Determine the [X, Y] coordinate at the center of the cell enclosing the given text.  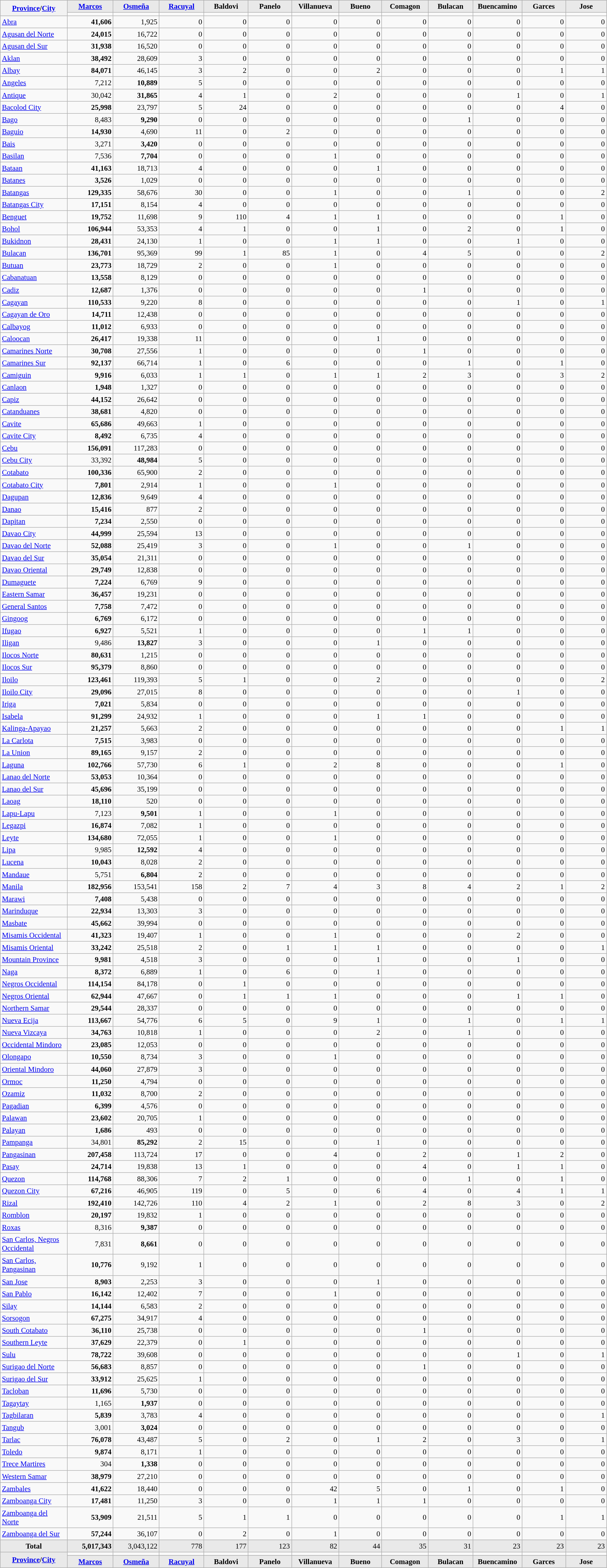
7,082 [136, 826]
7,536 [90, 156]
12,687 [90, 290]
12,438 [136, 314]
4,576 [136, 1106]
41,622 [90, 1489]
Albay [34, 71]
Zamboanga del Sur [34, 1534]
24 [226, 107]
23,602 [90, 1118]
8,860 [136, 668]
15 [226, 1142]
28,609 [136, 59]
Catanduanes [34, 412]
26,642 [136, 400]
7,758 [90, 607]
Masbate [34, 923]
8,661 [136, 1244]
11,012 [90, 326]
11,696 [90, 1391]
8,316 [90, 1228]
Ozamiz [34, 1093]
1,165 [90, 1403]
33,242 [90, 947]
Davao del Norte [34, 546]
Naga [34, 972]
Tagbilaran [34, 1415]
1,686 [90, 1130]
Total [34, 1546]
3,983 [136, 740]
Romblon [34, 1215]
Benguet [34, 217]
65,686 [90, 424]
9,874 [90, 1452]
30 [181, 192]
31,865 [136, 95]
30,708 [90, 351]
5,751 [90, 875]
Davao City [34, 533]
7,831 [90, 1244]
13,558 [90, 278]
3,001 [90, 1428]
14,711 [90, 314]
37,629 [90, 1343]
Pampanga [34, 1142]
10,550 [90, 1057]
39,994 [136, 923]
Roxas [34, 1228]
23,797 [136, 107]
Tacloban [34, 1391]
12,402 [136, 1294]
4,690 [136, 132]
San Carlos, Negros Occidental [34, 1244]
10,364 [136, 777]
Camiguin [34, 375]
Tangub [34, 1428]
29,749 [90, 570]
46,905 [136, 1191]
123,461 [90, 680]
27,210 [136, 1476]
Butuan [34, 266]
1,948 [90, 387]
142,726 [136, 1203]
Southern Leyte [34, 1343]
25,419 [136, 546]
36,107 [136, 1534]
24,932 [136, 716]
Surigao del Norte [34, 1367]
8,372 [90, 972]
7,234 [90, 521]
520 [136, 801]
7,801 [90, 485]
Cebu [34, 448]
35,199 [136, 789]
Quezon [34, 1179]
Davao Oriental [34, 570]
Bacolod City [34, 107]
31 [451, 1546]
5,438 [136, 899]
44,152 [90, 400]
22,934 [90, 911]
Aklan [34, 59]
192,410 [90, 1203]
Legazpi [34, 826]
16,722 [136, 34]
7,212 [90, 83]
44 [360, 1546]
Laguna [34, 765]
99 [181, 253]
12,592 [136, 850]
4,820 [136, 412]
10,043 [90, 862]
41,606 [90, 22]
25,625 [136, 1379]
28,431 [90, 241]
Cavite [34, 424]
9,290 [136, 120]
Pangasinan [34, 1154]
27,015 [136, 692]
19,338 [136, 339]
119,393 [136, 680]
Bago [34, 120]
1,029 [136, 180]
Abra [34, 22]
102,766 [90, 765]
84,178 [136, 984]
Manila [34, 887]
8,028 [136, 862]
Danao [34, 509]
134,680 [90, 838]
35,054 [90, 558]
31,938 [90, 46]
106,944 [90, 229]
95,379 [90, 668]
95,369 [136, 253]
4,518 [136, 960]
41,163 [90, 168]
6,033 [136, 375]
45,662 [90, 923]
8,734 [136, 1057]
Trece Martires [34, 1464]
14,144 [90, 1306]
42 [315, 1489]
Cotabato [34, 473]
19,752 [90, 217]
La Carlota [34, 740]
5,730 [136, 1391]
207,458 [90, 1154]
Negros Oriental [34, 996]
Silay [34, 1306]
Tagaytay [34, 1403]
20,705 [136, 1118]
158 [181, 887]
30,042 [90, 95]
7,021 [90, 704]
110,533 [90, 302]
156,091 [90, 448]
Ilocos Norte [34, 655]
1,937 [136, 1403]
Davao del Sur [34, 558]
2,550 [136, 521]
2,914 [136, 485]
7,515 [90, 740]
493 [136, 1130]
22,379 [136, 1343]
Isabela [34, 716]
177 [226, 1546]
56,683 [90, 1367]
9,387 [136, 1228]
Pagadian [34, 1106]
Bataan [34, 168]
38,681 [90, 412]
Antique [34, 95]
1,215 [136, 655]
8,154 [136, 205]
17,151 [90, 205]
67,275 [90, 1318]
114,154 [90, 984]
7,472 [136, 607]
Misamis Occidental [34, 935]
44,999 [90, 533]
119 [181, 1191]
Cotabato City [34, 485]
11,032 [90, 1093]
16,520 [136, 46]
19,832 [136, 1215]
6,399 [90, 1106]
Basilan [34, 156]
Iligan [34, 643]
82 [315, 1546]
8,483 [90, 120]
89,165 [90, 753]
South Cotabato [34, 1330]
43,487 [136, 1440]
Lanao del Sur [34, 789]
18,110 [90, 801]
1,376 [136, 290]
23,085 [90, 1045]
6,735 [136, 436]
15,416 [90, 509]
Ormoc [34, 1082]
Pasay [34, 1167]
16,142 [90, 1294]
Nueva Ecija [34, 1021]
85,292 [136, 1142]
7,224 [90, 582]
17 [181, 1154]
Iloilo City [34, 692]
San Carlos, Pangasinan [34, 1265]
58,676 [136, 192]
Surigao del Sur [34, 1379]
46,145 [136, 71]
Dagupan [34, 497]
Bukidnon [34, 241]
123 [270, 1546]
45,696 [90, 789]
65,900 [136, 473]
34,801 [90, 1142]
Rizal [34, 1203]
34,917 [136, 1318]
3,526 [90, 180]
41,323 [90, 935]
5,521 [136, 631]
1,338 [136, 1464]
Cabanatuan [34, 278]
53,353 [136, 229]
3,024 [136, 1428]
Capiz [34, 400]
85 [270, 253]
29,544 [90, 1008]
Cagayan de Oro [34, 314]
3,783 [136, 1415]
Western Samar [34, 1476]
29,096 [90, 692]
25,518 [136, 947]
57,730 [136, 765]
18,713 [136, 168]
25,998 [90, 107]
28,337 [136, 1008]
Lanao del Norte [34, 777]
49,663 [136, 424]
27,879 [136, 1069]
Olongapo [34, 1057]
6,583 [136, 1306]
5,834 [136, 704]
Canlaon [34, 387]
Cagayan [34, 302]
Toledo [34, 1452]
9,486 [90, 643]
36,110 [90, 1330]
Sulu [34, 1355]
20,197 [90, 1215]
5,017,343 [90, 1546]
Angeles [34, 83]
80,631 [90, 655]
Lucena [34, 862]
Marinduque [34, 911]
26,417 [90, 339]
7,123 [90, 814]
7,704 [136, 156]
113,724 [136, 1154]
Palayan [34, 1130]
91,299 [90, 716]
11,698 [136, 217]
Leyte [34, 838]
304 [90, 1464]
Agusan del Sur [34, 46]
Calbayog [34, 326]
2,253 [136, 1282]
13,827 [136, 643]
47,667 [136, 996]
Negros Occidental [34, 984]
23,773 [90, 266]
129,335 [90, 192]
13,303 [136, 911]
54,776 [136, 1021]
Batanes [34, 180]
Batangas [34, 192]
33,912 [90, 1379]
Cebu City [34, 460]
3,043,122 [136, 1546]
Ilocos Sur [34, 668]
Bais [34, 144]
Sorsogon [34, 1318]
84,071 [90, 71]
Iloilo [34, 680]
Laoag [34, 801]
21,257 [90, 728]
72,055 [136, 838]
Quezon City [34, 1191]
6,804 [136, 875]
San Pablo [34, 1294]
La Union [34, 753]
Eastern Samar [34, 594]
12,053 [136, 1045]
25,594 [136, 533]
57,244 [90, 1534]
182,956 [90, 887]
Cadiz [34, 290]
53,909 [90, 1517]
19,231 [136, 594]
Marawi [34, 899]
9,985 [90, 850]
Mandaue [34, 875]
Cavite City [34, 436]
14,930 [90, 132]
67,216 [90, 1191]
Zamboanga City [34, 1501]
General Santos [34, 607]
66,714 [136, 363]
24,714 [90, 1167]
39,608 [136, 1355]
38,492 [90, 59]
9,649 [136, 497]
Gingoog [34, 619]
35 [405, 1546]
Dumaguete [34, 582]
9,192 [136, 1265]
10,776 [90, 1265]
12,836 [90, 497]
6,927 [90, 631]
114,768 [90, 1179]
9,220 [136, 302]
21,511 [136, 1517]
18,440 [136, 1489]
1,327 [136, 387]
Baguio [34, 132]
53,053 [90, 777]
8,129 [136, 278]
6,889 [136, 972]
44,060 [90, 1069]
6,172 [136, 619]
17,481 [90, 1501]
34,763 [90, 1033]
Misamis Oriental [34, 947]
778 [181, 1546]
6,933 [136, 326]
24,015 [90, 34]
36,457 [90, 594]
9,157 [136, 753]
16,874 [90, 826]
Caloocan [34, 339]
27,556 [136, 351]
Zamboanga del Norte [34, 1517]
Lipa [34, 850]
10,889 [136, 83]
5,663 [136, 728]
113,667 [90, 1021]
21,311 [136, 558]
25,738 [136, 1330]
48,984 [136, 460]
62,944 [90, 996]
78,722 [90, 1355]
5,839 [90, 1415]
Oriental Mindoro [34, 1069]
Bohol [34, 229]
Agusan del Norte [34, 34]
8,857 [136, 1367]
4,794 [136, 1082]
8,903 [90, 1282]
Camarines Sur [34, 363]
136,701 [90, 253]
88,306 [136, 1179]
Batangas City [34, 205]
8,171 [136, 1452]
9,916 [90, 375]
76,078 [90, 1440]
7,408 [90, 899]
92,137 [90, 363]
Zambales [34, 1489]
153,541 [136, 887]
Tarlac [34, 1440]
Northern Samar [34, 1008]
Palawan [34, 1118]
1,925 [136, 22]
38,979 [90, 1476]
19,838 [136, 1167]
3,271 [90, 144]
Nueva Vizcaya [34, 1033]
Ifugao [34, 631]
Iriga [34, 704]
100,336 [90, 473]
33,392 [90, 460]
8,492 [90, 436]
Occidental Mindoro [34, 1045]
Kalinga-Apayao [34, 728]
Lapu-Lapu [34, 814]
Mountain Province [34, 960]
Dapitan [34, 521]
24,130 [136, 241]
9,501 [136, 814]
Camarines Norte [34, 351]
117,283 [136, 448]
8,700 [136, 1093]
19,407 [136, 935]
10,818 [136, 1033]
52,088 [90, 546]
18,729 [136, 266]
12,838 [136, 570]
San Jose [34, 1282]
9,981 [90, 960]
877 [136, 509]
3,420 [136, 144]
